Extract the (X, Y) coordinate from the center of the cell holding the provided text.  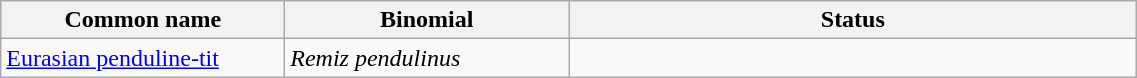
Status (853, 20)
Binomial (427, 20)
Eurasian penduline-tit (143, 58)
Remiz pendulinus (427, 58)
Common name (143, 20)
